Determine the [x, y] coordinate at the center of the cell enclosing the given text.  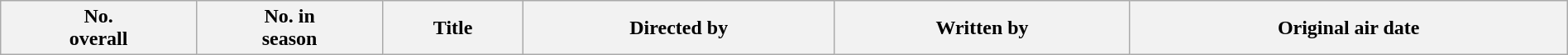
Written by [982, 28]
No. inseason [289, 28]
Directed by [678, 28]
Title [453, 28]
No.overall [99, 28]
Original air date [1348, 28]
